Find where the given text appears and provide that cell's center as (X, Y) coordinate. 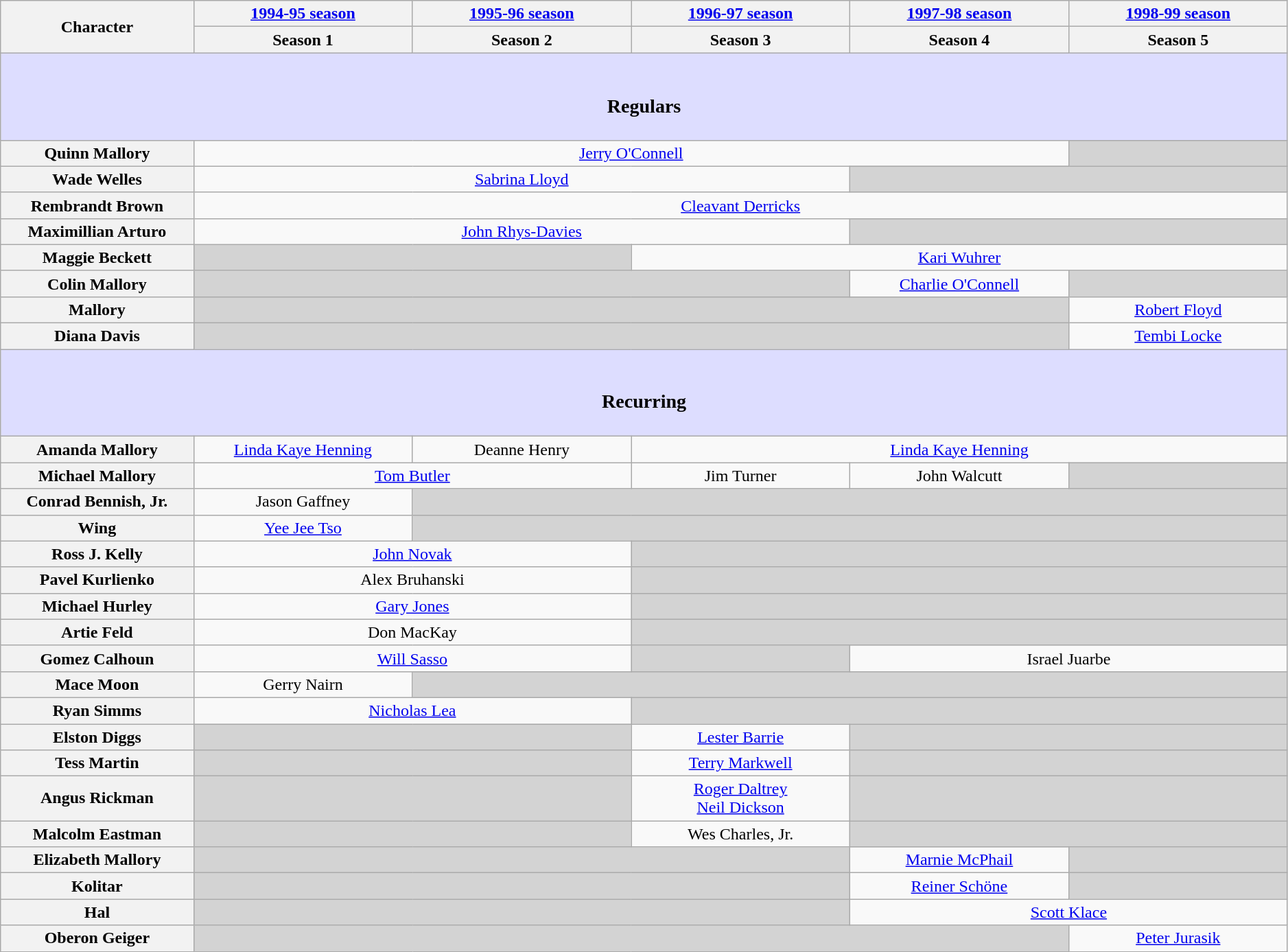
Hal (97, 912)
Tembi Locke (1178, 336)
Mace Moon (97, 684)
Tess Martin (97, 763)
Wes Charles, Jr. (741, 834)
Season 2 (522, 40)
Jim Turner (741, 476)
Regulars (644, 96)
1998-99 season (1178, 14)
Nicholas Lea (412, 710)
Will Sasso (412, 658)
1995-96 season (522, 14)
Scott Klace (1069, 912)
Oberon Geiger (97, 938)
Elizabeth Mallory (97, 860)
Reiner Schöne (959, 886)
Charlie O'Connell (959, 283)
Colin Mallory (97, 283)
Jerry O'Connell (631, 153)
Pavel Kurlienko (97, 580)
Gomez Calhoun (97, 658)
Maggie Beckett (97, 257)
1994-95 season (303, 14)
Yee Jee Tso (303, 528)
Recurring (644, 393)
Season 4 (959, 40)
Season 5 (1178, 40)
Cleavant Derricks (740, 205)
1997-98 season (959, 14)
1996-97 season (741, 14)
Quinn Mallory (97, 153)
Roger DaltreyNeil Dickson (741, 799)
Wing (97, 528)
Wade Welles (97, 179)
Alex Bruhanski (412, 580)
Michael Hurley (97, 606)
Amanda Mallory (97, 450)
Season 1 (303, 40)
Michael Mallory (97, 476)
Deanne Henry (522, 450)
Peter Jurasik (1178, 938)
Ross J. Kelly (97, 554)
John Walcutt (959, 476)
Gerry Nairn (303, 684)
Character (97, 27)
Season 3 (741, 40)
Sabrina Lloyd (522, 179)
Don MacKay (412, 632)
Gary Jones (412, 606)
Lester Barrie (741, 736)
Maximillian Arturo (97, 231)
Kolitar (97, 886)
John Novak (412, 554)
Artie Feld (97, 632)
Tom Butler (412, 476)
Mallory (97, 310)
Kari Wuhrer (959, 257)
John Rhys-Davies (522, 231)
Malcolm Eastman (97, 834)
Terry Markwell (741, 763)
Marnie McPhail (959, 860)
Robert Floyd (1178, 310)
Diana Davis (97, 336)
Elston Diggs (97, 736)
Angus Rickman (97, 799)
Israel Juarbe (1069, 658)
Jason Gaffney (303, 502)
Conrad Bennish, Jr. (97, 502)
Rembrandt Brown (97, 205)
Ryan Simms (97, 710)
